From the cell containing the given text, extract its center point as [x, y] coordinate. 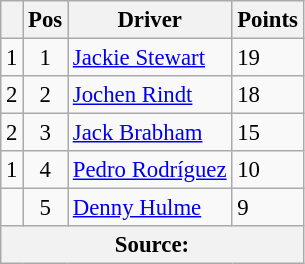
Pedro Rodríguez [150, 170]
19 [268, 58]
9 [268, 208]
Jackie Stewart [150, 58]
15 [268, 133]
5 [46, 208]
4 [46, 170]
18 [268, 95]
Driver [150, 20]
3 [46, 133]
Pos [46, 20]
10 [268, 170]
Points [268, 20]
Jochen Rindt [150, 95]
Denny Hulme [150, 208]
Source: [152, 245]
Jack Brabham [150, 133]
